Identify which cell holds the provided text, then report its (X, Y) central coordinate. 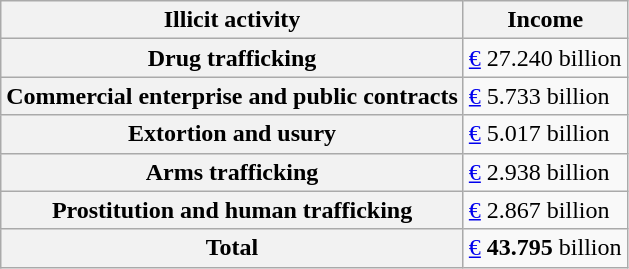
Income (545, 20)
Illicit activity (232, 20)
€ 5.017 billion (545, 134)
Drug trafficking (232, 58)
Commercial enterprise and public contracts (232, 96)
€ 43.795 billion (545, 248)
€ 5.733 billion (545, 96)
Arms trafficking (232, 172)
€ 27.240 billion (545, 58)
Extortion and usury (232, 134)
€ 2.867 billion (545, 210)
Prostitution and human trafficking (232, 210)
€ 2.938 billion (545, 172)
Total (232, 248)
